Identify which cell holds the provided text, then report its (x, y) central coordinate. 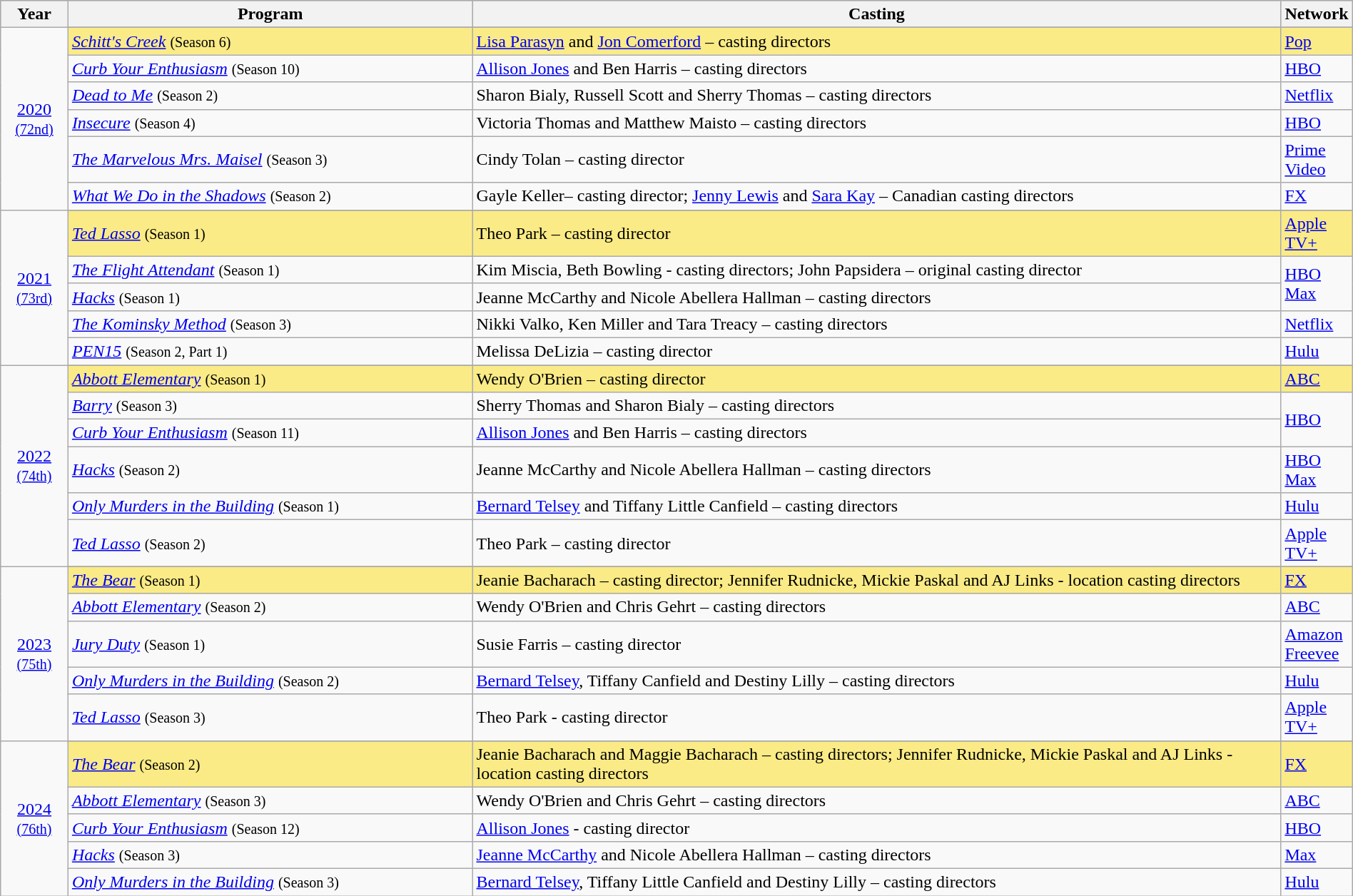
Ted Lasso (Season 2) (270, 544)
Barry (Season 3) (270, 406)
Jeanie Bacharach and Maggie Bacharach – casting directors; Jennifer Rudnicke, Mickie Paskal and AJ Links - location casting directors (876, 763)
Theo Park - casting director (876, 718)
Abbott Elementary (Season 2) (270, 607)
Insecure (Season 4) (270, 123)
Cindy Tolan – casting director (876, 160)
Ted Lasso (Season 1) (270, 233)
Wendy O'Brien – casting director (876, 379)
The Kominsky Method (Season 3) (270, 324)
Jeanie Bacharach – casting director; Jennifer Rudnicke, Mickie Paskal and AJ Links - location casting directors (876, 580)
Nikki Valko, Ken Miller and Tara Treacy – casting directors (876, 324)
2020(72nd) (34, 118)
2023(75th) (34, 653)
Hacks (Season 1) (270, 297)
Only Murders in the Building (Season 1) (270, 506)
Abbott Elementary (Season 3) (270, 800)
Curb Your Enthusiasm (Season 10) (270, 68)
Schitt's Creek (Season 6) (270, 41)
Victoria Thomas and Matthew Maisto – casting directors (876, 123)
Kim Miscia, Beth Bowling - casting directors; John Papsidera – original casting director (876, 270)
The Marvelous Mrs. Maisel (Season 3) (270, 160)
The Bear (Season 2) (270, 763)
Bernard Telsey and Tiffany Little Canfield – casting directors (876, 506)
2024(76th) (34, 818)
Pop (1317, 41)
Only Murders in the Building (Season 2) (270, 681)
Sherry Thomas and Sharon Bialy – casting directors (876, 406)
Melissa DeLizia – casting director (876, 351)
What We Do in the Shadows (Season 2) (270, 196)
The Flight Attendant (Season 1) (270, 270)
Bernard Telsey, Tiffany Canfield and Destiny Lilly – casting directors (876, 681)
Network (1317, 14)
Lisa Parasyn and Jon Comerford – casting directors (876, 41)
Jury Duty (Season 1) (270, 643)
Gayle Keller– casting director; Jenny Lewis and Sara Kay – Canadian casting directors (876, 196)
2022(74th) (34, 466)
The Bear (Season 1) (270, 580)
Abbott Elementary (Season 1) (270, 379)
Sharon Bialy, Russell Scott and Sherry Thomas – casting directors (876, 96)
2021(73rd) (34, 287)
Allison Jones - casting director (876, 828)
Bernard Telsey, Tiffany Little Canfield and Destiny Lilly – casting directors (876, 882)
Amazon Freevee (1317, 643)
Ted Lasso (Season 3) (270, 718)
Curb Your Enthusiasm (Season 12) (270, 828)
Curb Your Enthusiasm (Season 11) (270, 433)
Hacks (Season 3) (270, 855)
Dead to Me (Season 2) (270, 96)
Year (34, 14)
Only Murders in the Building (Season 3) (270, 882)
Hacks (Season 2) (270, 469)
Program (270, 14)
Max (1317, 855)
Casting (876, 14)
Prime Video (1317, 160)
PEN15 (Season 2, Part 1) (270, 351)
Susie Farris – casting director (876, 643)
